Search for the cell housing the specified text and yield its [X, Y] center coordinate. 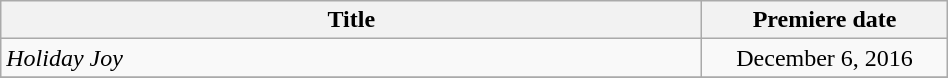
Holiday Joy [352, 58]
Title [352, 20]
Premiere date [824, 20]
December 6, 2016 [824, 58]
